Find where the given text appears and provide that cell's center as (X, Y) coordinate. 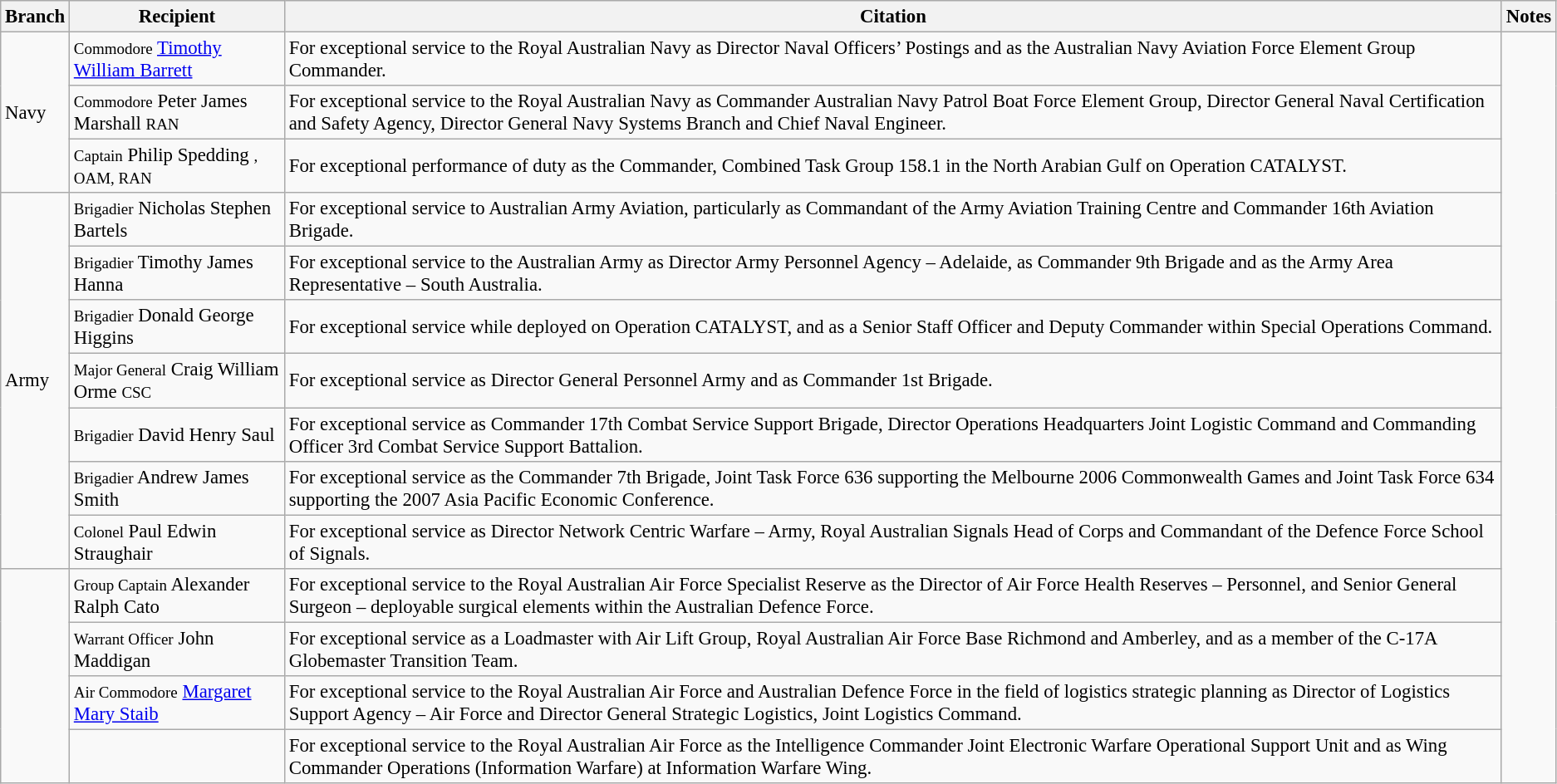
Warrant Officer John Maddigan (178, 649)
Air Commodore Margaret Mary Staib (178, 703)
Major General Craig William Orme CSC (178, 380)
Citation (892, 17)
Brigadier David Henry Saul (178, 435)
Brigadier Donald George Higgins (178, 327)
Brigadier Andrew James Smith (178, 488)
Colonel Paul Edwin Straughair (178, 541)
Recipient (178, 17)
For exceptional performance of duty as the Commander, Combined Task Group 158.1 in the North Arabian Gulf on Operation CATALYST. (892, 166)
Commodore Peter James Marshall RAN (178, 113)
For exceptional service as Director General Personnel Army and as Commander 1st Brigade. (892, 380)
Army (35, 380)
Navy (35, 113)
Captain Philip Spedding , OAM, RAN (178, 166)
Commodore Timothy William Barrett (178, 60)
Brigadier Nicholas Stephen Bartels (178, 219)
For exceptional service while deployed on Operation CATALYST, and as a Senior Staff Officer and Deputy Commander within Special Operations Command. (892, 327)
Brigadier Timothy James Hanna (178, 274)
Group Captain Alexander Ralph Cato (178, 595)
Branch (35, 17)
Notes (1529, 17)
